Locate the cell with the specified text and output its [X, Y] center coordinate. 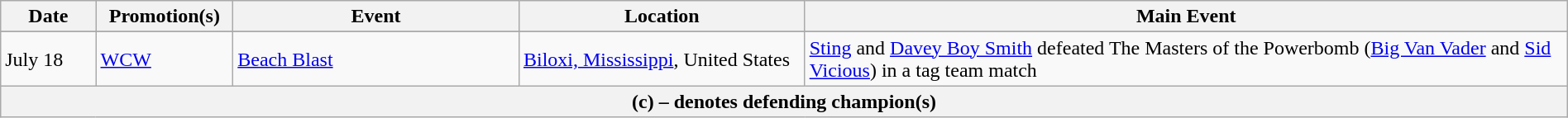
Main Event [1186, 17]
Promotion(s) [165, 17]
Date [48, 17]
Beach Blast [376, 59]
(c) – denotes defending champion(s) [784, 101]
Biloxi, Mississippi, United States [662, 59]
Sting and Davey Boy Smith defeated The Masters of the Powerbomb (Big Van Vader and Sid Vicious) in a tag team match [1186, 59]
Location [662, 17]
July 18 [48, 59]
Event [376, 17]
WCW [165, 59]
